Return (X, Y) of the center of cell containing provided text 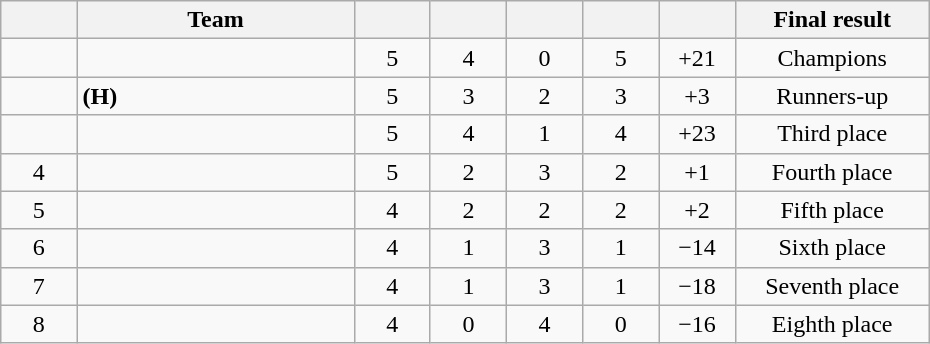
Runners-up (832, 96)
(H) (216, 96)
−14 (697, 248)
8 (39, 324)
+3 (697, 96)
Third place (832, 134)
7 (39, 286)
+21 (697, 58)
Final result (832, 20)
6 (39, 248)
+23 (697, 134)
+1 (697, 172)
−16 (697, 324)
Champions (832, 58)
Eighth place (832, 324)
−18 (697, 286)
+2 (697, 210)
Fourth place (832, 172)
Fifth place (832, 210)
Sixth place (832, 248)
Team (216, 20)
Seventh place (832, 286)
